Detect which cell encompasses the target text, then output its [X, Y] center coordinate. 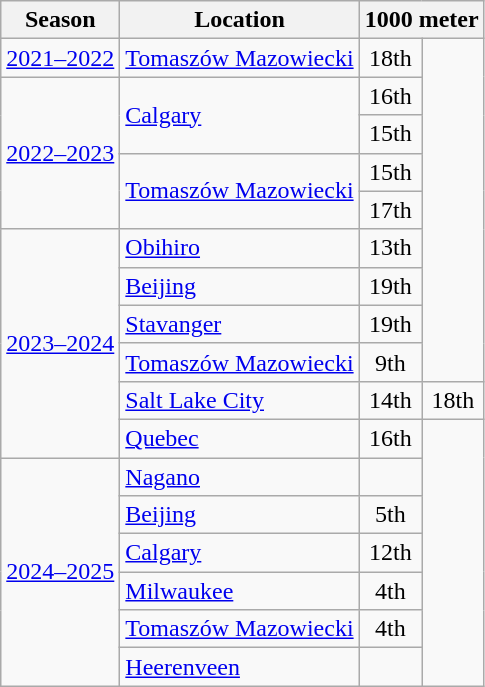
Milwaukee [240, 591]
Location [240, 20]
2022–2023 [60, 153]
5th [390, 515]
Stavanger [240, 324]
Obihiro [240, 248]
2021–2022 [60, 58]
2023–2024 [60, 343]
17th [390, 210]
12th [390, 553]
Heerenveen [240, 667]
1000 meter [422, 20]
Nagano [240, 477]
2024–2025 [60, 572]
14th [390, 400]
13th [390, 248]
Quebec [240, 438]
Season [60, 20]
Salt Lake City [240, 400]
9th [390, 362]
